Identify which cell holds the provided text, then report its [X, Y] central coordinate. 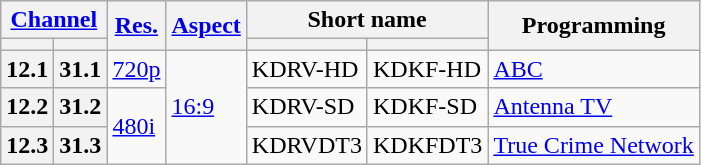
KDKF-SD [427, 107]
ABC [594, 69]
Channel [54, 20]
KDKF-HD [427, 69]
Res. [136, 26]
31.3 [80, 145]
31.2 [80, 107]
12.3 [28, 145]
KDRV-SD [306, 107]
16:9 [206, 107]
480i [136, 126]
31.1 [80, 69]
Antenna TV [594, 107]
True Crime Network [594, 145]
KDKFDT3 [427, 145]
Programming [594, 26]
Short name [367, 20]
12.1 [28, 69]
12.2 [28, 107]
Aspect [206, 26]
720p [136, 69]
KDRV-HD [306, 69]
KDRVDT3 [306, 145]
